Provide the (x, y) coordinate of the cell's center where the given text is located.  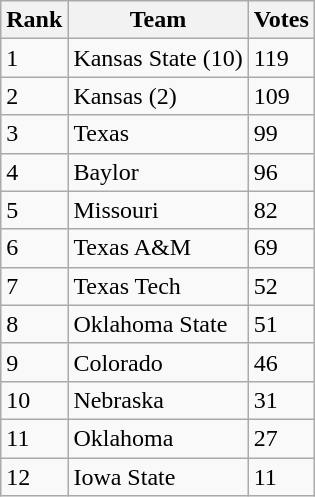
96 (281, 172)
7 (34, 286)
6 (34, 248)
119 (281, 58)
9 (34, 362)
Baylor (158, 172)
46 (281, 362)
5 (34, 210)
Texas (158, 134)
Rank (34, 20)
52 (281, 286)
Oklahoma State (158, 324)
Kansas (2) (158, 96)
4 (34, 172)
3 (34, 134)
69 (281, 248)
Nebraska (158, 400)
Missouri (158, 210)
Colorado (158, 362)
109 (281, 96)
Kansas State (10) (158, 58)
10 (34, 400)
Texas A&M (158, 248)
2 (34, 96)
Votes (281, 20)
Oklahoma (158, 438)
27 (281, 438)
Iowa State (158, 477)
31 (281, 400)
51 (281, 324)
12 (34, 477)
99 (281, 134)
1 (34, 58)
8 (34, 324)
82 (281, 210)
Texas Tech (158, 286)
Team (158, 20)
